Scan for the cell matching the given text and deliver its (x, y) coordinate at center. 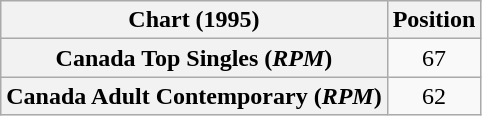
Canada Adult Contemporary (RPM) (194, 96)
67 (434, 58)
62 (434, 96)
Chart (1995) (194, 20)
Position (434, 20)
Canada Top Singles (RPM) (194, 58)
